Extract the (X, Y) coordinate from the center of the cell holding the provided text.  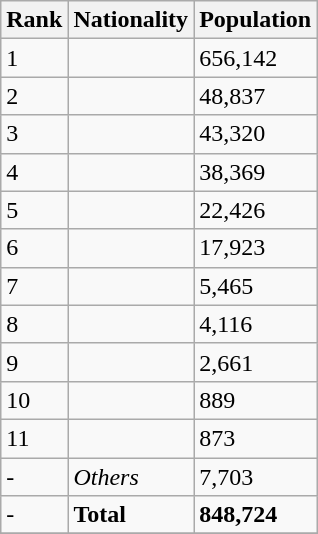
11 (34, 438)
22,426 (256, 210)
5,465 (256, 286)
6 (34, 248)
848,724 (256, 515)
Others (131, 477)
2 (34, 96)
656,142 (256, 58)
48,837 (256, 96)
38,369 (256, 172)
7,703 (256, 477)
873 (256, 438)
9 (34, 362)
3 (34, 134)
8 (34, 324)
43,320 (256, 134)
1 (34, 58)
4 (34, 172)
7 (34, 286)
10 (34, 400)
4,116 (256, 324)
2,661 (256, 362)
5 (34, 210)
17,923 (256, 248)
Total (131, 515)
Nationality (131, 20)
Rank (34, 20)
Population (256, 20)
889 (256, 400)
